Pinpoint the cell where the given text exists, returning its (x, y) midpoint coordinate. 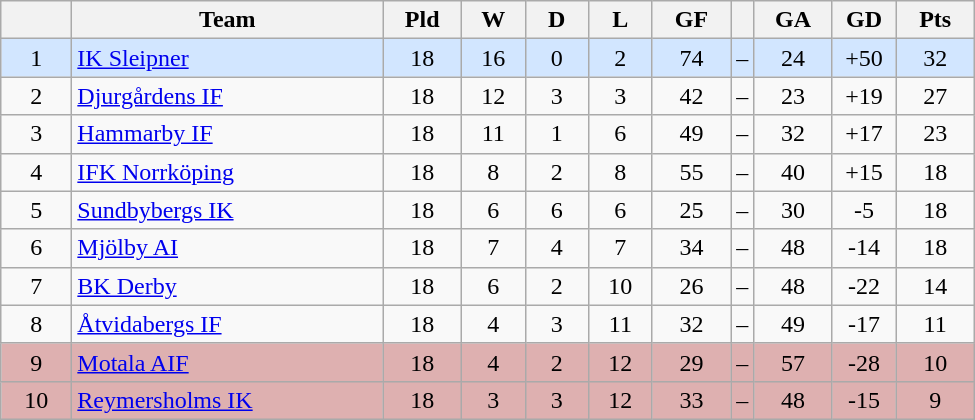
-15 (864, 400)
GF (692, 20)
25 (692, 210)
-5 (864, 210)
55 (692, 172)
+50 (864, 58)
Hammarby IF (228, 134)
27 (936, 96)
30 (794, 210)
Team (228, 20)
0 (557, 58)
Motala AIF (228, 362)
BK Derby (228, 286)
-17 (864, 324)
+17 (864, 134)
16 (493, 58)
24 (794, 58)
33 (692, 400)
57 (794, 362)
40 (794, 172)
Djurgårdens IF (228, 96)
34 (692, 248)
D (557, 20)
W (493, 20)
29 (692, 362)
14 (936, 286)
Reymersholms IK (228, 400)
IK Sleipner (228, 58)
5 (36, 210)
+15 (864, 172)
42 (692, 96)
Pts (936, 20)
IFK Norrköping (228, 172)
Sundbybergs IK (228, 210)
Åtvidabergs IF (228, 324)
+19 (864, 96)
-22 (864, 286)
-28 (864, 362)
Mjölby AI (228, 248)
-14 (864, 248)
GA (794, 20)
GD (864, 20)
26 (692, 286)
Pld (422, 20)
L (621, 20)
74 (692, 58)
